Identify which cell holds the provided text, then report its (X, Y) central coordinate. 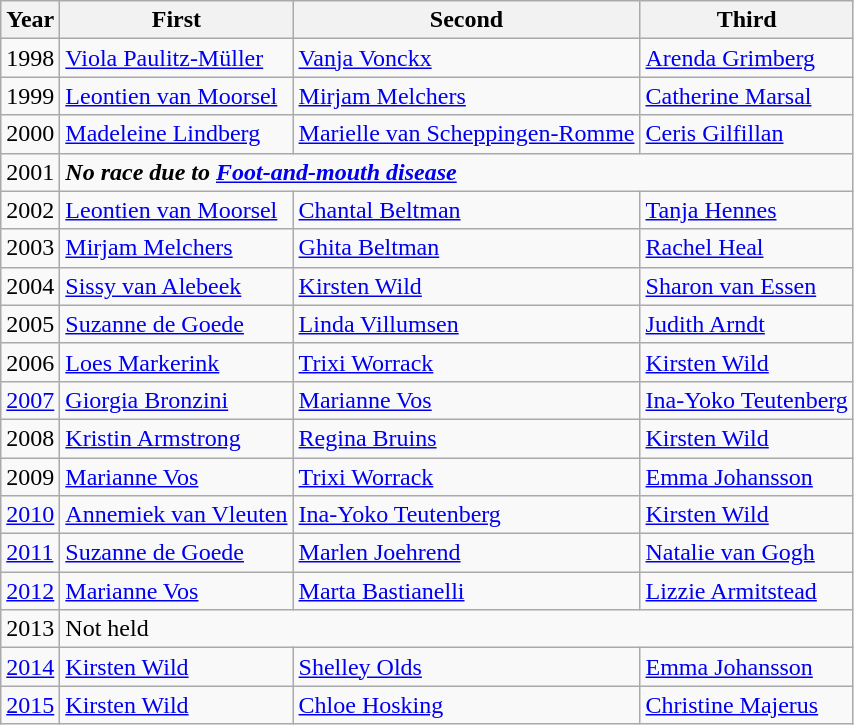
Not held (457, 629)
Rachel Heal (746, 248)
Arenda Grimberg (746, 58)
Regina Bruins (466, 438)
Marlen Joehrend (466, 553)
Catherine Marsal (746, 96)
First (176, 20)
Lizzie Armitstead (746, 591)
Year (30, 20)
1999 (30, 96)
2007 (30, 400)
2004 (30, 286)
Natalie van Gogh (746, 553)
Marta Bastianelli (466, 591)
Marielle van Scheppingen-Romme (466, 134)
Ceris Gilfillan (746, 134)
2012 (30, 591)
2010 (30, 515)
No race due to Foot-and-mouth disease (457, 172)
2000 (30, 134)
2003 (30, 248)
Ghita Beltman (466, 248)
Giorgia Bronzini (176, 400)
1998 (30, 58)
Viola Paulitz-Müller (176, 58)
Sissy van Alebeek (176, 286)
Linda Villumsen (466, 324)
Madeleine Lindberg (176, 134)
2008 (30, 438)
Vanja Vonckx (466, 58)
2006 (30, 362)
Tanja Hennes (746, 210)
2011 (30, 553)
Shelley Olds (466, 667)
2013 (30, 629)
2009 (30, 477)
Annemiek van Vleuten (176, 515)
Judith Arndt (746, 324)
Kristin Armstrong (176, 438)
2002 (30, 210)
2014 (30, 667)
Sharon van Essen (746, 286)
Third (746, 20)
2005 (30, 324)
Chantal Beltman (466, 210)
Loes Markerink (176, 362)
Second (466, 20)
2015 (30, 705)
Chloe Hosking (466, 705)
Christine Majerus (746, 705)
2001 (30, 172)
